Locate the cell with the specified text and output its [x, y] center coordinate. 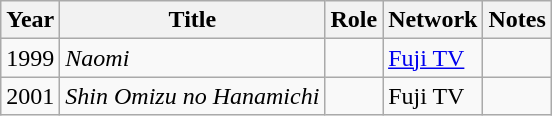
Title [192, 20]
Role [354, 20]
1999 [30, 58]
Naomi [192, 58]
Year [30, 20]
Network [433, 20]
Notes [517, 20]
2001 [30, 96]
Shin Omizu no Hanamichi [192, 96]
